Return the (X, Y) coordinate for the center point of the cell that contains the specified text.  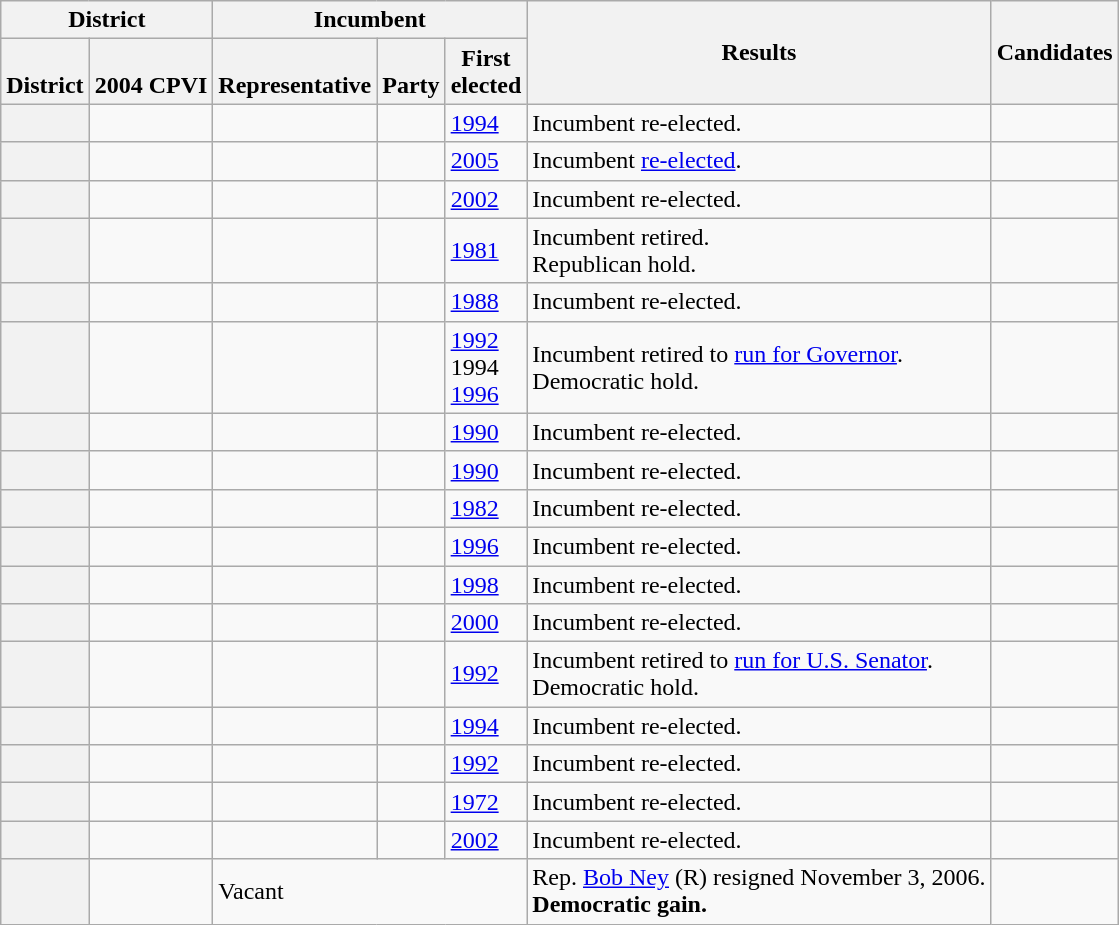
Firstelected (486, 72)
Incumbent retired.Republican hold. (759, 250)
1996 (486, 546)
1982 (486, 508)
Rep. Bob Ney (R) resigned November 3, 2006.Democratic gain. (759, 892)
1972 (486, 802)
Incumbent retired to run for Governor.Democratic hold. (759, 367)
Party (411, 72)
Results (759, 52)
Incumbent (370, 20)
Candidates (1054, 52)
Representative (295, 72)
Vacant (370, 892)
1988 (486, 302)
2004 CPVI (151, 72)
2005 (486, 161)
2000 (486, 623)
1998 (486, 585)
Incumbent retired to run for U.S. Senator.Democratic hold. (759, 674)
19921994 1996 (486, 367)
1981 (486, 250)
